Find where the given text appears and provide that cell's center as (X, Y) coordinate. 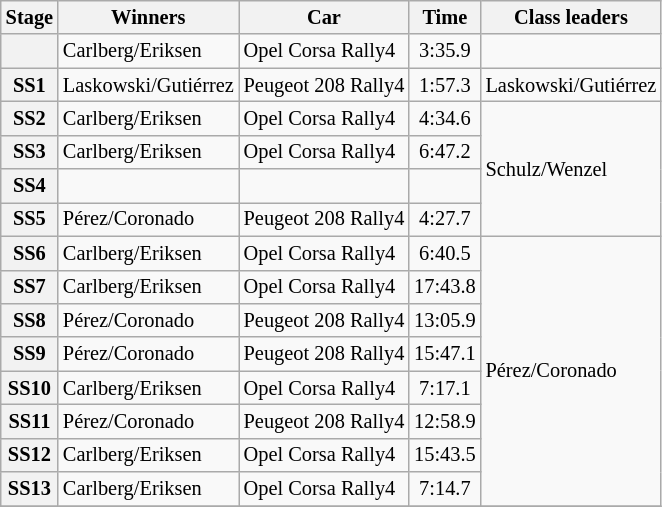
SS8 (30, 320)
3:35.9 (444, 51)
15:47.1 (444, 354)
SS7 (30, 287)
12:58.9 (444, 421)
Schulz/Wenzel (572, 168)
SS1 (30, 85)
13:05.9 (444, 320)
SS10 (30, 388)
SS11 (30, 421)
1:57.3 (444, 85)
4:27.7 (444, 219)
SS13 (30, 489)
15:43.5 (444, 455)
Stage (30, 17)
Winners (148, 17)
7:17.1 (444, 388)
7:14.7 (444, 489)
SS6 (30, 253)
SS2 (30, 118)
6:40.5 (444, 253)
SS9 (30, 354)
6:47.2 (444, 152)
SS5 (30, 219)
Class leaders (572, 17)
Time (444, 17)
4:34.6 (444, 118)
17:43.8 (444, 287)
Car (324, 17)
SS3 (30, 152)
SS4 (30, 186)
SS12 (30, 455)
